Return the (X, Y) coordinate for the center point of the cell that contains the specified text.  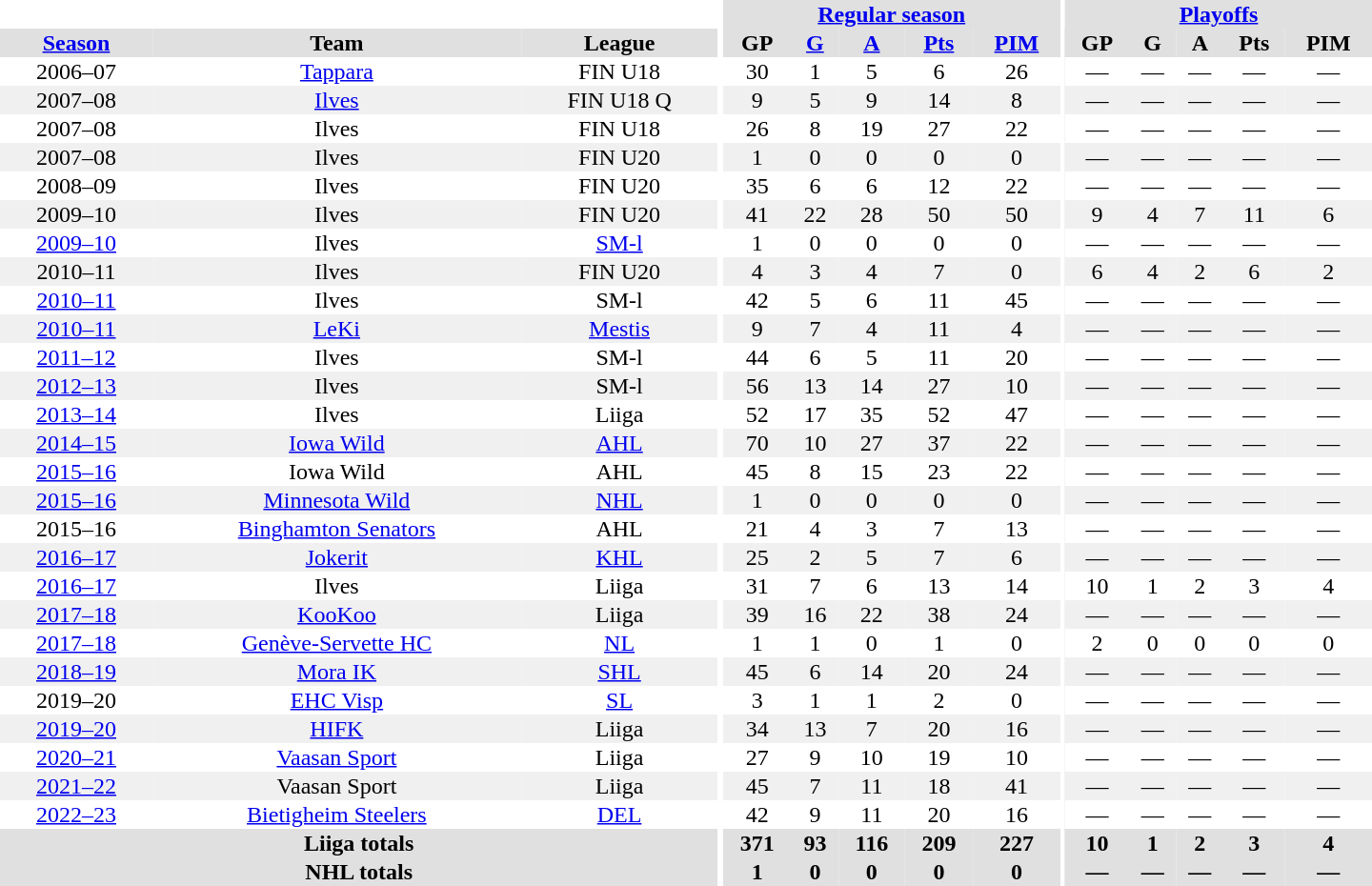
NL (619, 643)
28 (871, 214)
NHL totals (358, 872)
KHL (619, 557)
2022–23 (76, 815)
17 (816, 414)
44 (757, 357)
Tappara (337, 71)
EHC Visp (337, 700)
LeKi (337, 329)
Liiga totals (358, 843)
70 (757, 443)
Genève-Servette HC (337, 643)
56 (757, 386)
FIN U18 Q (619, 100)
2011–12 (76, 357)
DEL (619, 815)
Mestis (619, 329)
2018–19 (76, 672)
Regular season (892, 14)
25 (757, 557)
Mora IK (337, 672)
39 (757, 614)
37 (939, 443)
227 (1016, 843)
21 (757, 529)
Minnesota Wild (337, 500)
2012–13 (76, 386)
Team (337, 43)
18 (939, 786)
2020–21 (76, 757)
371 (757, 843)
SL (619, 700)
31 (757, 586)
93 (816, 843)
NHL (619, 500)
12 (939, 186)
Binghamton Senators (337, 529)
2021–22 (76, 786)
2006–07 (76, 71)
47 (1016, 414)
2013–14 (76, 414)
Jokerit (337, 557)
League (619, 43)
38 (939, 614)
Playoffs (1219, 14)
Season (76, 43)
116 (871, 843)
34 (757, 729)
23 (939, 472)
Bietigheim Steelers (337, 815)
HIFK (337, 729)
15 (871, 472)
30 (757, 71)
209 (939, 843)
KooKoo (337, 614)
SHL (619, 672)
2014–15 (76, 443)
2008–09 (76, 186)
